Provide the [X, Y] coordinate of the cell's center where the given text is located.  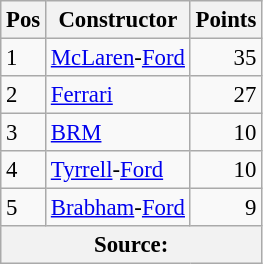
Source: [132, 245]
McLaren-Ford [118, 58]
2 [24, 95]
Ferrari [118, 95]
1 [24, 58]
5 [24, 208]
4 [24, 170]
27 [226, 95]
Tyrrell-Ford [118, 170]
Constructor [118, 20]
BRM [118, 133]
3 [24, 133]
35 [226, 58]
Pos [24, 20]
Brabham-Ford [118, 208]
Points [226, 20]
9 [226, 208]
